Scan for the cell matching the given text and deliver its [x, y] coordinate at center. 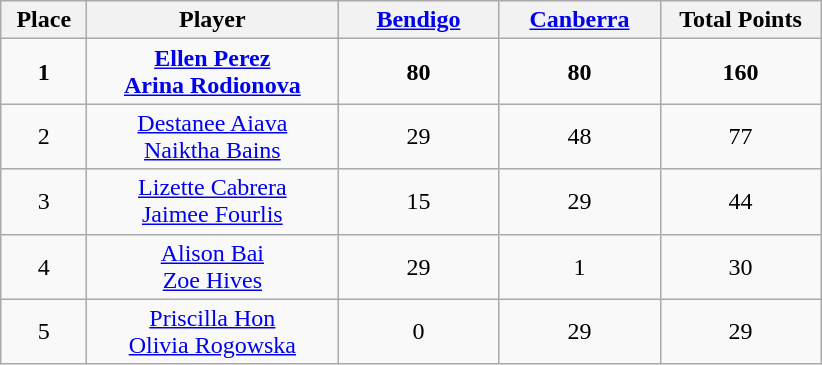
44 [740, 202]
160 [740, 72]
48 [580, 136]
Place [44, 20]
2 [44, 136]
5 [44, 332]
Priscilla HonOlivia Rogowska [212, 332]
0 [418, 332]
Bendigo [418, 20]
Alison BaiZoe Hives [212, 266]
Player [212, 20]
Total Points [740, 20]
Lizette CabreraJaimee Fourlis [212, 202]
4 [44, 266]
15 [418, 202]
Canberra [580, 20]
Ellen PerezArina Rodionova [212, 72]
30 [740, 266]
3 [44, 202]
77 [740, 136]
Destanee AiavaNaiktha Bains [212, 136]
